Identify which cell holds the provided text, then report its [X, Y] central coordinate. 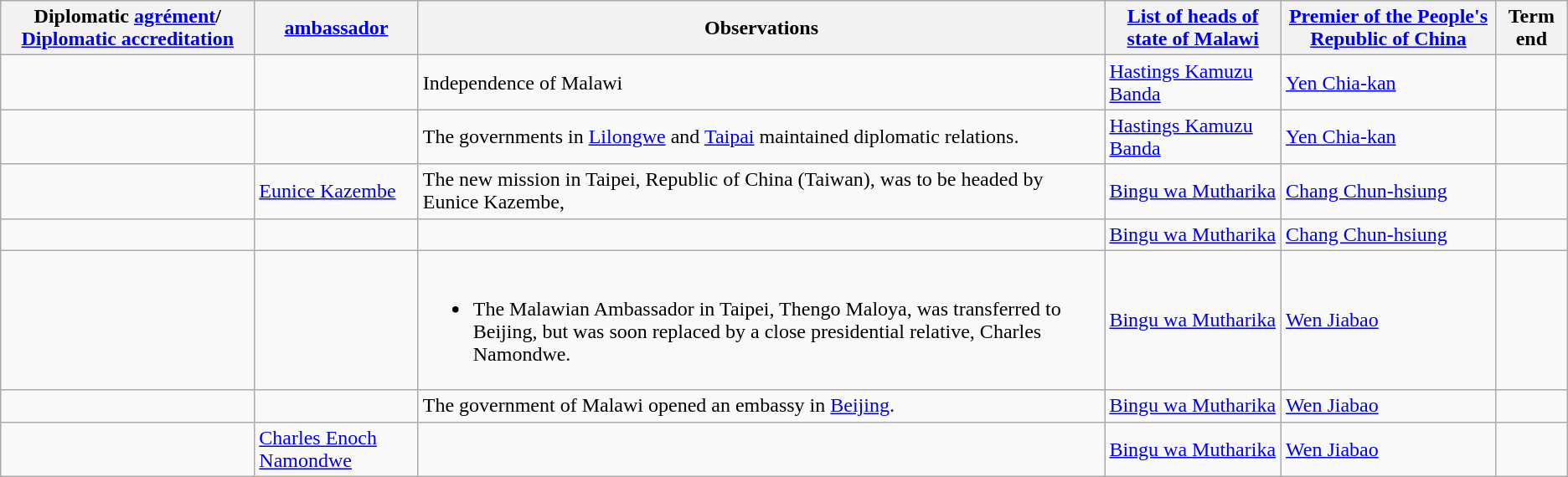
Term end [1531, 28]
Premier of the People's Republic of China [1389, 28]
Eunice Kazembe [337, 191]
The government of Malawi opened an embassy in Beijing. [761, 406]
Charles Enoch Namondwe [337, 449]
Observations [761, 28]
The governments in Lilongwe and Taipai maintained diplomatic relations. [761, 137]
Diplomatic agrément/ Diplomatic accreditation [127, 28]
The new mission in Taipei, Republic of China (Taiwan), was to be headed by Eunice Kazembe, [761, 191]
List of heads of state of Malawi [1193, 28]
ambassador [337, 28]
Independence of Malawi [761, 82]
